Determine the (x, y) coordinate at the center of the cell enclosing the given text.  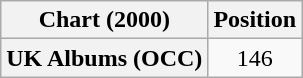
Position (255, 20)
UK Albums (OCC) (104, 58)
Chart (2000) (104, 20)
146 (255, 58)
